Return the [x, y] coordinate for the center point of the cell that contains the specified text.  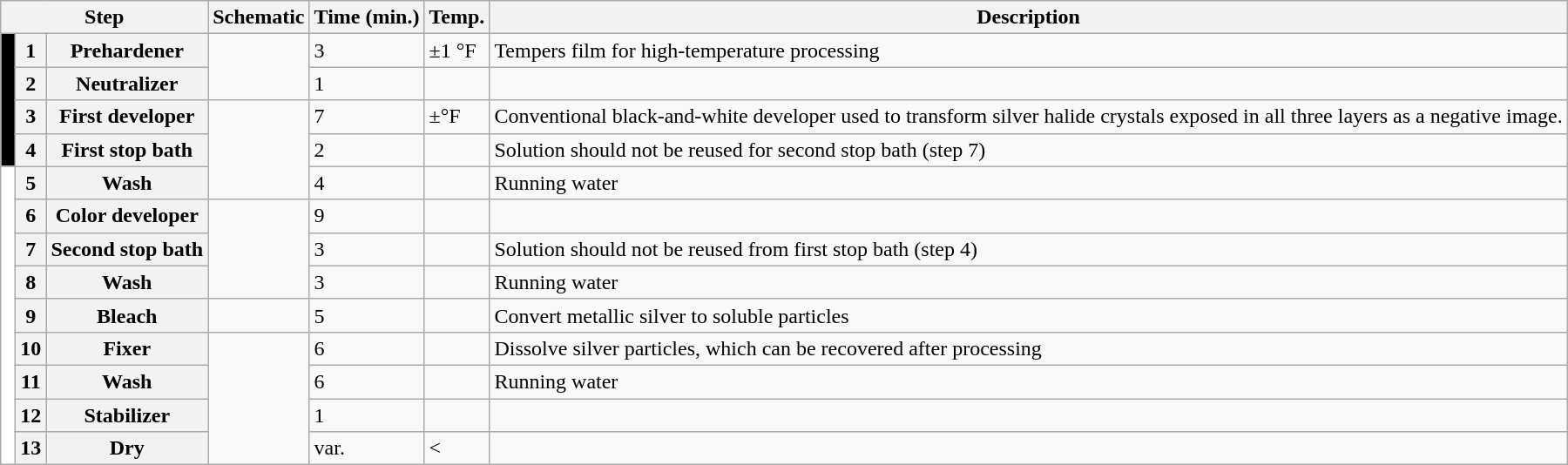
Convert metallic silver to soluble particles [1028, 315]
Color developer [127, 216]
First stop bath [127, 150]
±°F [456, 117]
Step [105, 17]
Solution should not be reused from first stop bath (step 4) [1028, 249]
Dissolve silver particles, which can be recovered after processing [1028, 348]
±1 °F [456, 51]
8 [31, 282]
Temp. [456, 17]
Solution should not be reused for second stop bath (step 7) [1028, 150]
Bleach [127, 315]
Stabilizer [127, 415]
Fixer [127, 348]
10 [31, 348]
Description [1028, 17]
13 [31, 448]
12 [31, 415]
Prehardener [127, 51]
Time (min.) [367, 17]
Schematic [259, 17]
11 [31, 381]
Neutralizer [127, 84]
Second stop bath [127, 249]
< [456, 448]
Tempers film for high-temperature processing [1028, 51]
var. [367, 448]
Conventional black-and-white developer used to transform silver halide crystals exposed in all three layers as a negative image. [1028, 117]
First developer [127, 117]
Dry [127, 448]
